Determine the [X, Y] coordinate at the center of the cell enclosing the given text.  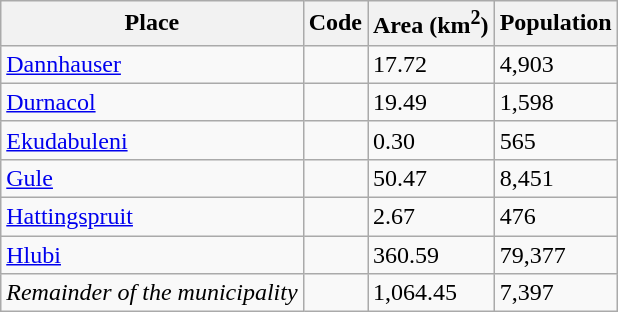
7,397 [556, 293]
0.30 [432, 140]
Area (km2) [432, 24]
Hlubi [152, 255]
Code [335, 24]
1,064.45 [432, 293]
Gule [152, 178]
17.72 [432, 64]
79,377 [556, 255]
Durnacol [152, 102]
360.59 [432, 255]
1,598 [556, 102]
8,451 [556, 178]
Place [152, 24]
Hattingspruit [152, 217]
4,903 [556, 64]
50.47 [432, 178]
2.67 [432, 217]
476 [556, 217]
Remainder of the municipality [152, 293]
Dannhauser [152, 64]
Population [556, 24]
Ekudabuleni [152, 140]
19.49 [432, 102]
565 [556, 140]
